Detect which cell encompasses the target text, then output its [x, y] center coordinate. 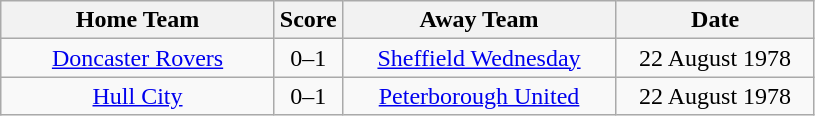
Hull City [138, 96]
Home Team [138, 20]
Score [308, 20]
Peterborough United [479, 96]
Doncaster Rovers [138, 58]
Date [716, 20]
Sheffield Wednesday [479, 58]
Away Team [479, 20]
